Find where the given text appears and provide that cell's center as (X, Y) coordinate. 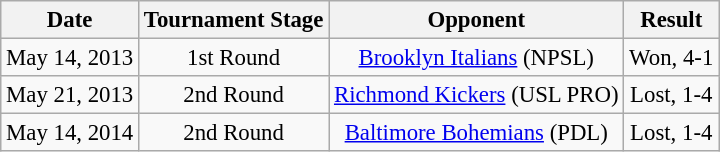
Tournament Stage (234, 20)
May 14, 2014 (70, 133)
Won, 4-1 (672, 58)
May 14, 2013 (70, 58)
Opponent (476, 20)
Brooklyn Italians (NPSL) (476, 58)
Baltimore Bohemians (PDL) (476, 133)
May 21, 2013 (70, 95)
Result (672, 20)
1st Round (234, 58)
Date (70, 20)
Richmond Kickers (USL PRO) (476, 95)
